Return [x, y] of the center of cell containing provided text 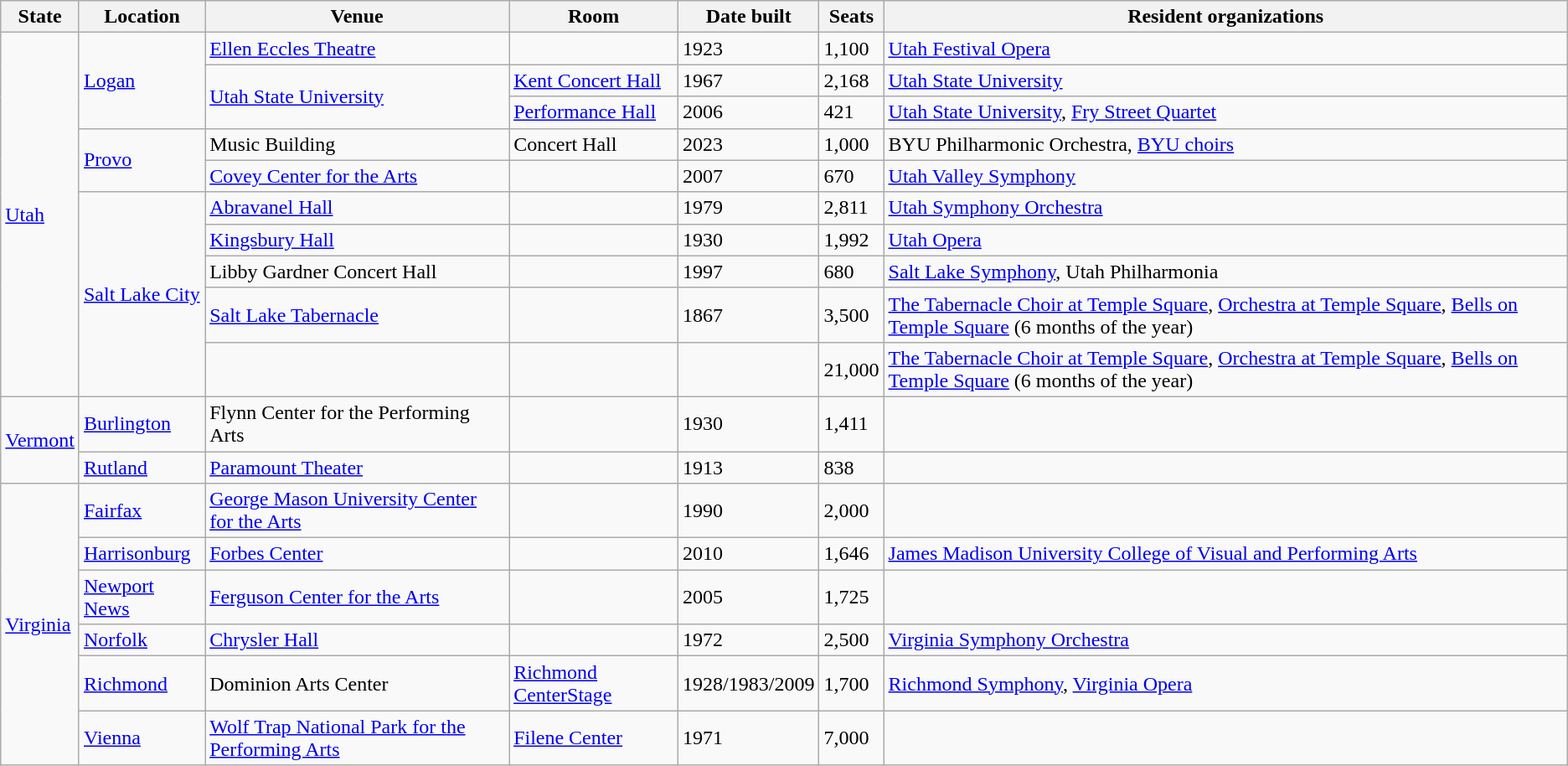
George Mason University Center for the Arts [357, 511]
Utah State University, Fry Street Quartet [1225, 112]
Filene Center [594, 738]
421 [851, 112]
Seats [851, 17]
1990 [749, 511]
Norfolk [142, 640]
1,646 [851, 554]
1923 [749, 49]
2006 [749, 112]
Kingsbury Hall [357, 240]
Abravanel Hall [357, 208]
Richmond CenterStage [594, 684]
Utah Symphony Orchestra [1225, 208]
Performance Hall [594, 112]
Rutland [142, 467]
Salt Lake Tabernacle [357, 315]
Provo [142, 160]
1967 [749, 80]
2,168 [851, 80]
1979 [749, 208]
BYU Philharmonic Orchestra, BYU choirs [1225, 144]
1972 [749, 640]
Newport News [142, 597]
1,100 [851, 49]
Salt Lake Symphony, Utah Philharmonia [1225, 272]
Vermont [40, 439]
680 [851, 272]
Virginia [40, 624]
Ferguson Center for the Arts [357, 597]
Utah Opera [1225, 240]
Music Building [357, 144]
Logan [142, 80]
2,500 [851, 640]
Utah Festival Opera [1225, 49]
1867 [749, 315]
2,000 [851, 511]
Wolf Trap National Park for the Performing Arts [357, 738]
7,000 [851, 738]
1,411 [851, 424]
21,000 [851, 369]
Forbes Center [357, 554]
838 [851, 467]
2,811 [851, 208]
Resident organizations [1225, 17]
3,500 [851, 315]
670 [851, 176]
Virginia Symphony Orchestra [1225, 640]
Fairfax [142, 511]
Vienna [142, 738]
2007 [749, 176]
Richmond Symphony, Virginia Opera [1225, 684]
Location [142, 17]
Flynn Center for the Performing Arts [357, 424]
State [40, 17]
Venue [357, 17]
1913 [749, 467]
Covey Center for the Arts [357, 176]
Libby Gardner Concert Hall [357, 272]
Concert Hall [594, 144]
Paramount Theater [357, 467]
1997 [749, 272]
Ellen Eccles Theatre [357, 49]
Salt Lake City [142, 294]
Chrysler Hall [357, 640]
1,000 [851, 144]
Date built [749, 17]
Kent Concert Hall [594, 80]
1,700 [851, 684]
2010 [749, 554]
James Madison University College of Visual and Performing Arts [1225, 554]
1,992 [851, 240]
Room [594, 17]
1928/1983/2009 [749, 684]
2023 [749, 144]
Utah Valley Symphony [1225, 176]
Harrisonburg [142, 554]
Utah [40, 215]
Richmond [142, 684]
Burlington [142, 424]
1971 [749, 738]
1,725 [851, 597]
Dominion Arts Center [357, 684]
2005 [749, 597]
